Find where the given text appears and provide that cell's center as (x, y) coordinate. 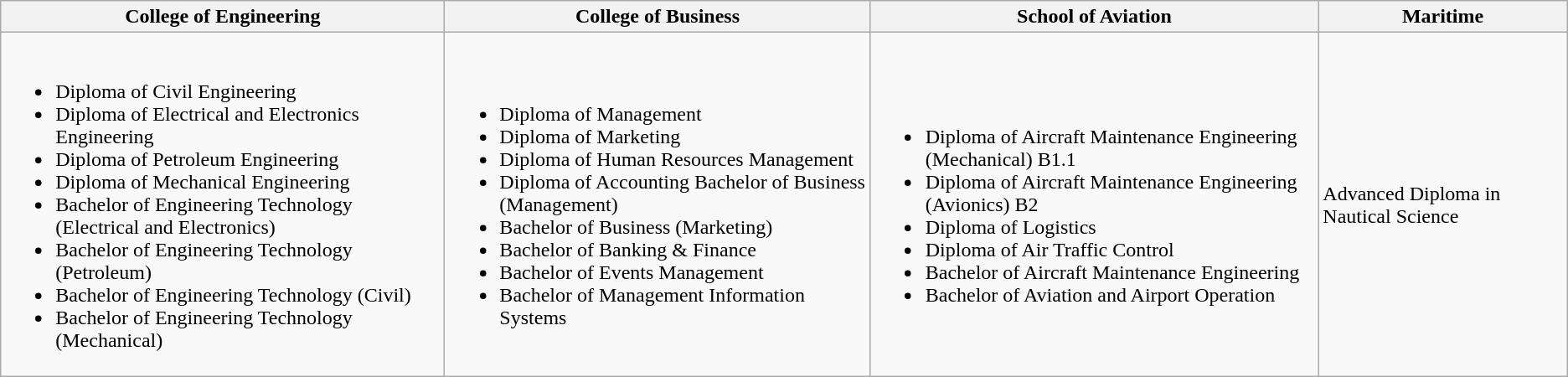
College of Engineering (223, 17)
Advanced Diploma in Nautical Science (1442, 204)
Maritime (1442, 17)
College of Business (658, 17)
School of Aviation (1094, 17)
